Scan for the cell matching the given text and deliver its (x, y) coordinate at center. 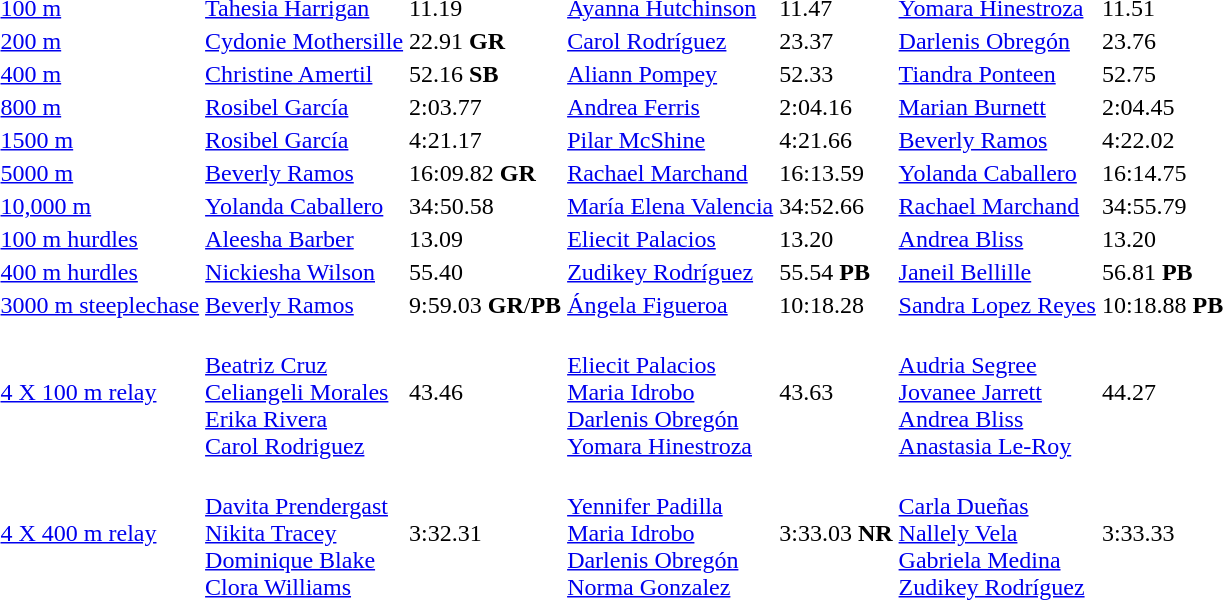
9:59.03 GR/PB (486, 305)
Tiandra Ponteen (997, 74)
Cydonie Mothersille (304, 41)
34:52.66 (836, 206)
Janeil Bellille (997, 272)
34:50.58 (486, 206)
Sandra Lopez Reyes (997, 305)
16:13.59 (836, 173)
22.91 GR (486, 41)
23.37 (836, 41)
2:04.16 (836, 107)
52.16 SB (486, 74)
Carol Rodríguez (670, 41)
María Elena Valencia (670, 206)
55.54 PB (836, 272)
Ángela Figueroa (670, 305)
Nickiesha Wilson (304, 272)
10:18.28 (836, 305)
Aleesha Barber (304, 239)
Beatriz Cruz Celiangeli Morales Erika Rivera Carol Rodriguez (304, 392)
Audria Segree Jovanee Jarrett Andrea Bliss Anastasia Le-Roy (997, 392)
55.40 (486, 272)
Pilar McShine (670, 140)
43.46 (486, 392)
Aliann Pompey (670, 74)
52.33 (836, 74)
4:21.66 (836, 140)
Darlenis Obregón (997, 41)
Marian Burnett (997, 107)
13.09 (486, 239)
13.20 (836, 239)
4:21.17 (486, 140)
Eliecit Palacios (670, 239)
Christine Amertil (304, 74)
Andrea Ferris (670, 107)
2:03.77 (486, 107)
Zudikey Rodríguez (670, 272)
Eliecit Palacios Maria Idrobo Darlenis Obregón Yomara Hinestroza (670, 392)
43.63 (836, 392)
Andrea Bliss (997, 239)
16:09.82 GR (486, 173)
